Locate the cell with the specified text and output its [x, y] center coordinate. 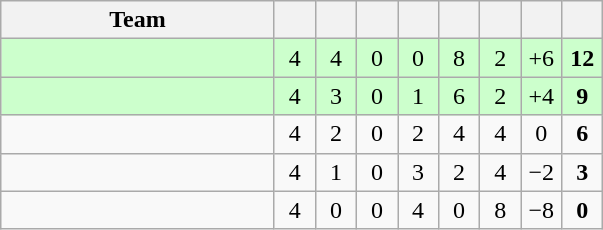
−8 [542, 210]
−2 [542, 172]
9 [582, 96]
Team [138, 20]
+4 [542, 96]
12 [582, 58]
+6 [542, 58]
